Capture the cell that displays the provided text and extract its [x, y] central coordinate. 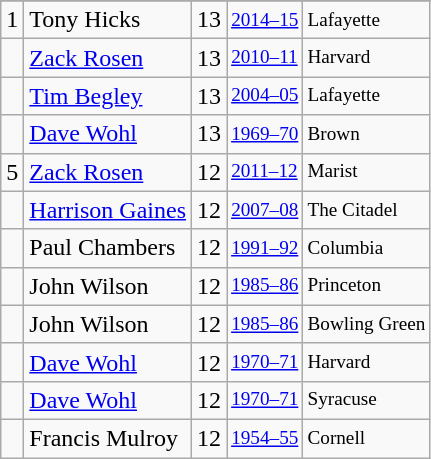
Tony Hicks [108, 20]
2004–05 [265, 96]
1954–55 [265, 438]
Francis Mulroy [108, 438]
Marist [366, 172]
Tim Begley [108, 96]
2010–11 [265, 58]
Columbia [366, 248]
The Citadel [366, 210]
5 [12, 172]
2011–12 [265, 172]
Syracuse [366, 400]
Paul Chambers [108, 248]
Bowling Green [366, 324]
1991–92 [265, 248]
2007–08 [265, 210]
Cornell [366, 438]
1969–70 [265, 134]
1 [12, 20]
2014–15 [265, 20]
Princeton [366, 286]
Harrison Gaines [108, 210]
Brown [366, 134]
